Determine the [X, Y] coordinate at the center of the cell enclosing the given text.  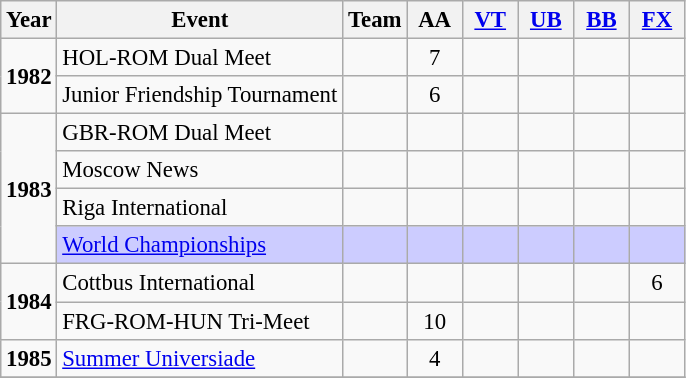
HOL-ROM Dual Meet [200, 58]
Cottbus International [200, 283]
1982 [29, 76]
1983 [29, 189]
Team [375, 20]
UB [546, 20]
FX [657, 20]
GBR-ROM Dual Meet [200, 133]
1985 [29, 358]
VT [490, 20]
AA [435, 20]
4 [435, 358]
BB [602, 20]
Junior Friendship Tournament [200, 95]
Summer Universiade [200, 358]
Event [200, 20]
Moscow News [200, 170]
7 [435, 58]
1984 [29, 302]
Year [29, 20]
FRG-ROM-HUN Tri-Meet [200, 321]
Riga International [200, 208]
10 [435, 321]
World Championships [200, 245]
